Search for the cell housing the specified text and yield its (x, y) center coordinate. 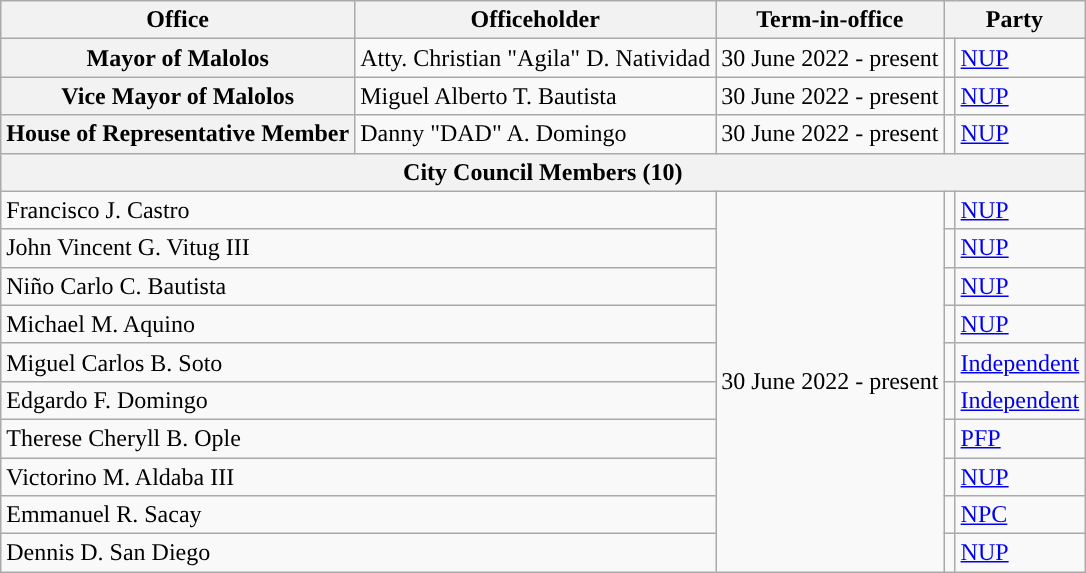
Party (1014, 20)
House of Representative Member (178, 134)
Miguel Alberto T. Bautista (536, 96)
City Council Members (10) (543, 172)
NPC (1020, 515)
Michael M. Aquino (358, 324)
Mayor of Malolos (178, 58)
PFP (1020, 438)
Vice Mayor of Malolos (178, 96)
Francisco J. Castro (358, 210)
Dennis D. San Diego (358, 553)
Therese Cheryll B. Ople (358, 438)
Office (178, 20)
Edgardo F. Domingo (358, 400)
Danny "DAD" A. Domingo (536, 134)
Miguel Carlos B. Soto (358, 362)
Officeholder (536, 20)
Victorino M. Aldaba III (358, 477)
Term-in-office (830, 20)
Emmanuel R. Sacay (358, 515)
Niño Carlo C. Bautista (358, 286)
Atty. Christian "Agila" D. Natividad (536, 58)
John Vincent G. Vitug III (358, 248)
